Scan for the cell matching the given text and deliver its [x, y] coordinate at center. 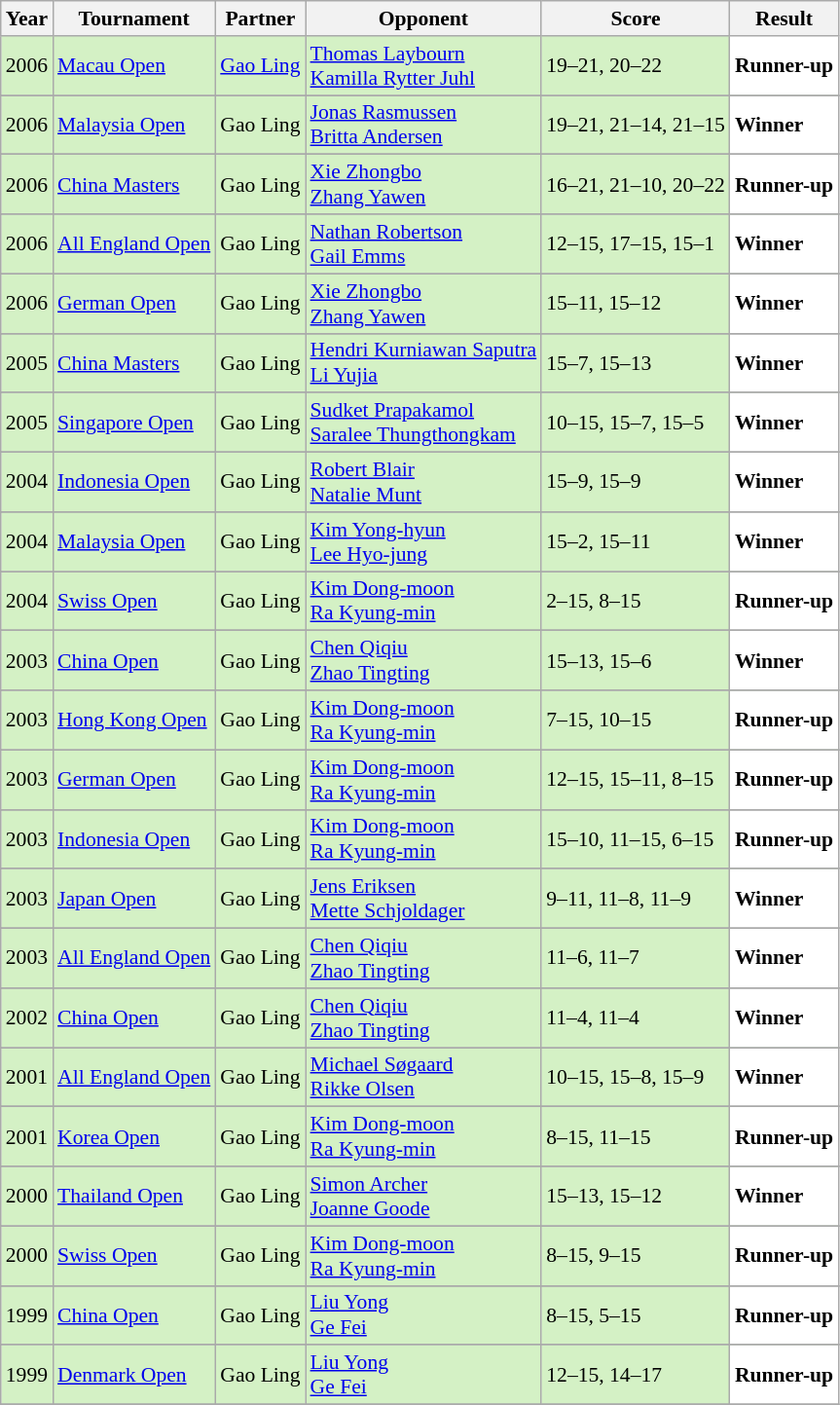
19–21, 20–22 [636, 66]
Year [27, 18]
Jens Eriksen Mette Schjoldager [424, 900]
10–15, 15–8, 15–9 [636, 1077]
10–15, 15–7, 15–5 [636, 423]
Hendri Kurniawan Saputra Li Yujia [424, 362]
Score [636, 18]
2–15, 8–15 [636, 602]
8–15, 11–15 [636, 1137]
8–15, 9–15 [636, 1256]
11–6, 11–7 [636, 958]
9–11, 11–8, 11–9 [636, 900]
Kim Yong-hyun Lee Hyo-jung [424, 541]
15–2, 15–11 [636, 541]
Japan Open [134, 900]
Robert Blair Natalie Munt [424, 483]
Singapore Open [134, 423]
15–11, 15–12 [636, 304]
15–13, 15–12 [636, 1196]
7–15, 10–15 [636, 721]
15–7, 15–13 [636, 362]
19–21, 21–14, 21–15 [636, 125]
Denmark Open [134, 1375]
12–15, 15–11, 8–15 [636, 779]
8–15, 5–15 [636, 1314]
16–21, 21–10, 20–22 [636, 185]
Macau Open [134, 66]
Thailand Open [134, 1196]
Jonas Rasmussen Britta Andersen [424, 125]
Simon Archer Joanne Goode [424, 1196]
15–9, 15–9 [636, 483]
Michael Søgaard Rikke Olsen [424, 1077]
12–15, 14–17 [636, 1375]
Sudket Prapakamol Saralee Thungthongkam [424, 423]
11–4, 11–4 [636, 1018]
Thomas Laybourn Kamilla Rytter Juhl [424, 66]
15–10, 11–15, 6–15 [636, 839]
Partner [260, 18]
Tournament [134, 18]
12–15, 17–15, 15–1 [636, 243]
Korea Open [134, 1137]
15–13, 15–6 [636, 660]
Hong Kong Open [134, 721]
Result [785, 18]
2002 [27, 1018]
Nathan Robertson Gail Emms [424, 243]
Opponent [424, 18]
